Pinpoint the cell where the given text exists, returning its [x, y] midpoint coordinate. 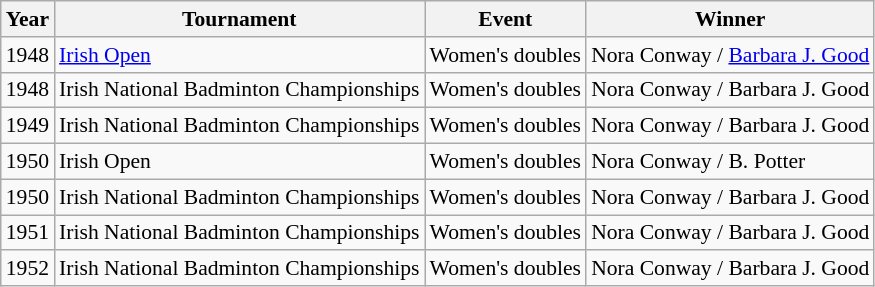
Winner [730, 19]
1951 [28, 233]
1949 [28, 126]
1952 [28, 269]
Nora Conway / B. Potter [730, 162]
Year [28, 19]
Tournament [239, 19]
Event [506, 19]
